Find where the given text appears and provide that cell's center as (x, y) coordinate. 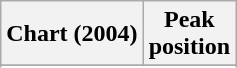
Chart (2004) (72, 34)
Peakposition (189, 34)
